Pinpoint the cell where the given text exists, returning its [X, Y] midpoint coordinate. 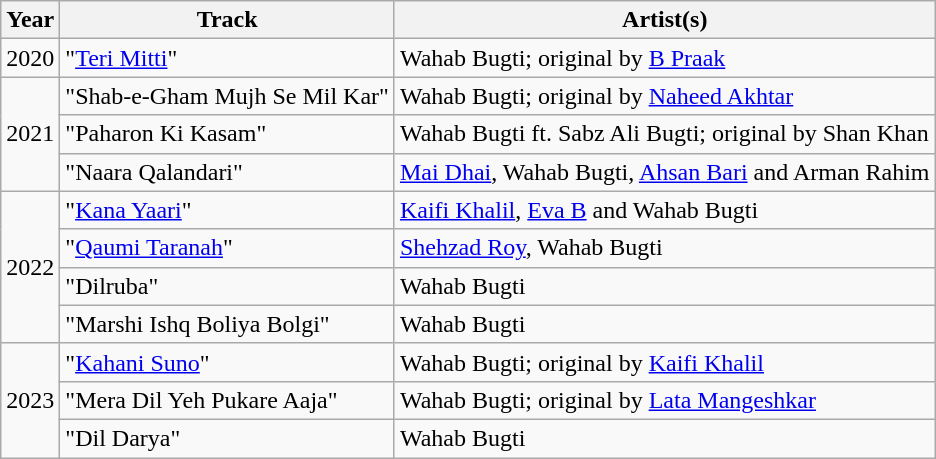
Wahab Bugti; original by Naheed Akhtar [664, 96]
Wahab Bugti; original by Kaifi Khalil [664, 362]
"Dilruba" [228, 286]
2023 [30, 400]
Kaifi Khalil, Eva B and Wahab Bugti [664, 210]
Mai Dhai, Wahab Bugti, Ahsan Bari and Arman Rahim [664, 172]
"Mera Dil Yeh Pukare Aaja" [228, 400]
Track [228, 20]
"Kahani Suno" [228, 362]
"Paharon Ki Kasam" [228, 134]
2020 [30, 58]
"Shab-e-Gham Mujh Se Mil Kar" [228, 96]
Wahab Bugti; original by B Praak [664, 58]
"Qaumi Taranah" [228, 248]
"Dil Darya" [228, 438]
Shehzad Roy, Wahab Bugti [664, 248]
"Teri Mitti" [228, 58]
2022 [30, 267]
2021 [30, 134]
Artist(s) [664, 20]
Year [30, 20]
"Marshi Ishq Boliya Bolgi" [228, 324]
Wahab Bugti ft. Sabz Ali Bugti; original by Shan Khan [664, 134]
"Kana Yaari" [228, 210]
Wahab Bugti; original by Lata Mangeshkar [664, 400]
"Naara Qalandari" [228, 172]
